Locate the cell with the specified text and output its (X, Y) center coordinate. 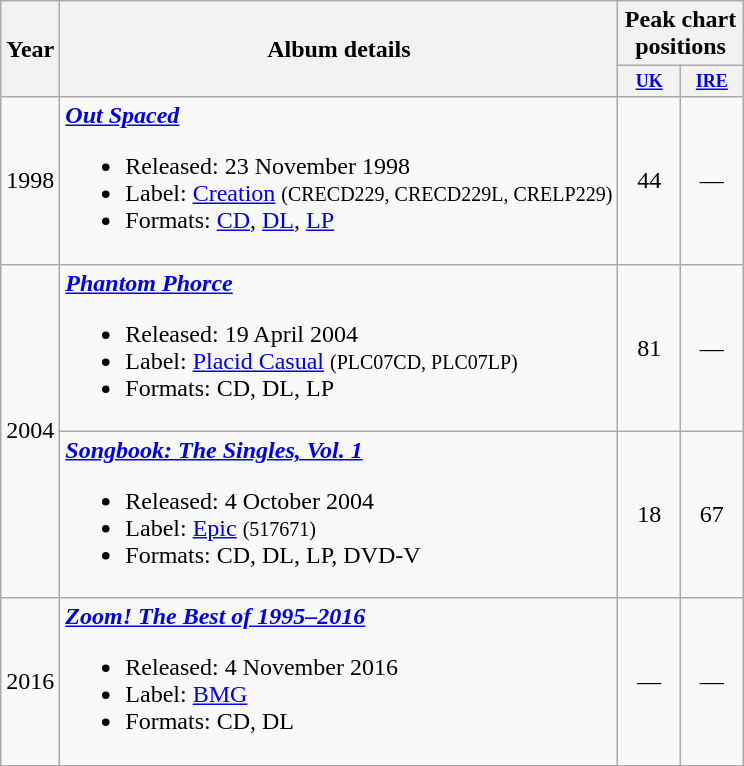
Songbook: The Singles, Vol. 1Released: 4 October 2004Label: Epic (517671)Formats: CD, DL, LP, DVD-V (339, 514)
Year (30, 49)
44 (650, 180)
IRE (712, 82)
Album details (339, 49)
Phantom PhorceReleased: 19 April 2004Label: Placid Casual (PLC07CD, PLC07LP)Formats: CD, DL, LP (339, 348)
2004 (30, 431)
81 (650, 348)
Peak chart positions (680, 34)
67 (712, 514)
1998 (30, 180)
UK (650, 82)
2016 (30, 682)
Zoom! The Best of 1995–2016Released: 4 November 2016Label: BMGFormats: CD, DL (339, 682)
Out SpacedReleased: 23 November 1998Label: Creation (CRECD229, CRECD229L, CRELP229)Formats: CD, DL, LP (339, 180)
18 (650, 514)
